Capture the cell that displays the provided text and extract its [X, Y] central coordinate. 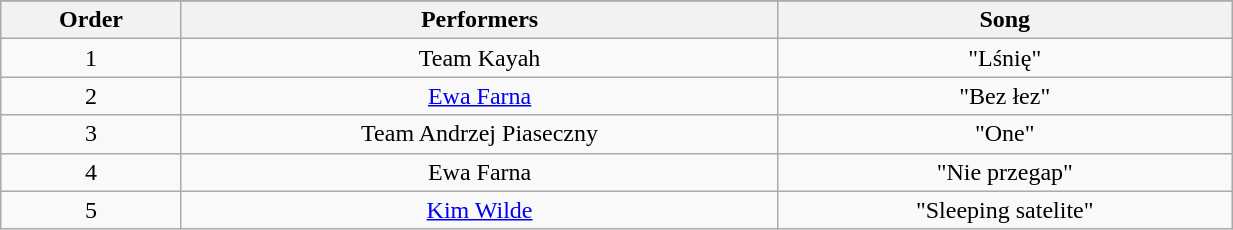
4 [92, 172]
Team Kayah [480, 58]
"Sleeping satelite" [1005, 210]
"One" [1005, 134]
"Bez łez" [1005, 96]
"Nie przegap" [1005, 172]
Order [92, 20]
2 [92, 96]
5 [92, 210]
Performers [480, 20]
Kim Wilde [480, 210]
Team Andrzej Piaseczny [480, 134]
Song [1005, 20]
1 [92, 58]
3 [92, 134]
"Lśnię" [1005, 58]
